Return the (X, Y) coordinate for the center point of the cell that contains the specified text.  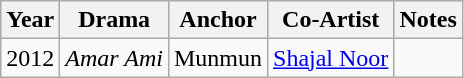
Anchor (218, 20)
Co-Artist (331, 20)
2012 (30, 58)
Drama (114, 20)
Notes (428, 20)
Amar Ami (114, 58)
Shajal Noor (331, 58)
Year (30, 20)
Munmun (218, 58)
